Output the [X, Y] coordinate of the center of the cell containing the given text.  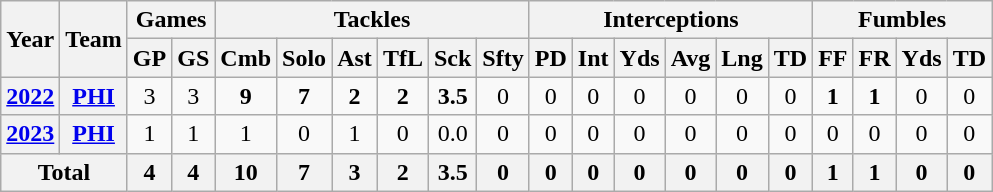
Cmb [246, 58]
Team [94, 39]
Lng [742, 58]
TfL [402, 58]
GP [149, 58]
Solo [304, 58]
Games [170, 20]
2023 [30, 134]
Year [30, 39]
10 [246, 172]
0.0 [452, 134]
FR [874, 58]
GS [194, 58]
Avg [690, 58]
PD [550, 58]
Sfty [503, 58]
Sck [452, 58]
2022 [30, 96]
Ast [355, 58]
Total [64, 172]
Tackles [372, 20]
Interceptions [670, 20]
Fumbles [902, 20]
9 [246, 96]
FF [833, 58]
Int [593, 58]
